Locate the cell with the specified text and output its [X, Y] center coordinate. 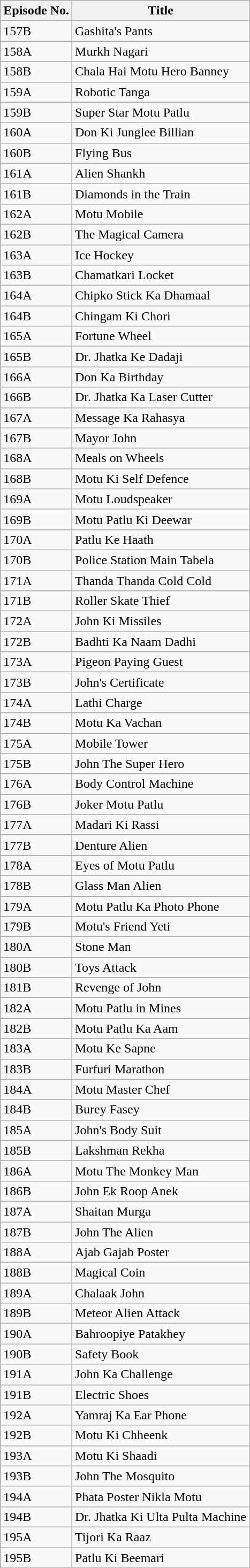
The Magical Camera [161, 234]
Motu Patlu Ki Deewar [161, 519]
182A [36, 1008]
188B [36, 1273]
Patlu Ke Haath [161, 540]
Safety Book [161, 1354]
178B [36, 886]
161B [36, 194]
186A [36, 1171]
Chalaak John [161, 1293]
185B [36, 1150]
195A [36, 1537]
John Ek Roop Anek [161, 1191]
John Ki Missiles [161, 621]
166B [36, 397]
165B [36, 357]
164A [36, 296]
John Ka Challenge [161, 1374]
161A [36, 173]
Motu Ki Self Defence [161, 479]
173A [36, 662]
Toys Attack [161, 967]
Patlu Ki Beemari [161, 1558]
Electric Shoes [161, 1395]
Glass Man Alien [161, 886]
Motu Ke Sapne [161, 1049]
185A [36, 1130]
Motu Master Chef [161, 1089]
167A [36, 418]
179A [36, 906]
Mobile Tower [161, 743]
176B [36, 804]
180A [36, 947]
Chamatkari Locket [161, 275]
189B [36, 1313]
172A [36, 621]
186B [36, 1191]
191A [36, 1374]
169B [36, 519]
166A [36, 377]
194B [36, 1517]
Tijori Ka Raaz [161, 1537]
183A [36, 1049]
178A [36, 865]
Ajab Gajab Poster [161, 1252]
Yamraj Ka Ear Phone [161, 1415]
Badhti Ka Naam Dadhi [161, 642]
Ice Hockey [161, 255]
Diamonds in the Train [161, 194]
Message Ka Rahasya [161, 418]
Magical Coin [161, 1273]
163A [36, 255]
172B [36, 642]
179B [36, 927]
John's Certificate [161, 682]
John The Mosquito [161, 1476]
195B [36, 1558]
190A [36, 1334]
Eyes of Motu Patlu [161, 865]
Chipko Stick Ka Dhamaal [161, 296]
187B [36, 1232]
162A [36, 214]
Madari Ki Rassi [161, 825]
Motu Ka Vachan [161, 723]
Dr. Jhatka Ke Dadaji [161, 357]
Motu Patlu in Mines [161, 1008]
Motu's Friend Yeti [161, 927]
Super Star Motu Patlu [161, 112]
157B [36, 31]
Lathi Charge [161, 703]
Don Ka Birthday [161, 377]
158B [36, 72]
Flying Bus [161, 153]
162B [36, 234]
Burey Fasey [161, 1110]
Episode No. [36, 11]
John's Body Suit [161, 1130]
Lakshman Rekha [161, 1150]
Revenge of John [161, 988]
171B [36, 601]
Meals on Wheels [161, 458]
Motu Patlu Ka Photo Phone [161, 906]
190B [36, 1354]
159B [36, 112]
Chingam Ki Chori [161, 316]
Motu The Monkey Man [161, 1171]
184B [36, 1110]
John The Alien [161, 1232]
169A [36, 499]
193B [36, 1476]
Thanda Thanda Cold Cold [161, 580]
Dr. Jhatka Ka Laser Cutter [161, 397]
John The Super Hero [161, 764]
Fortune Wheel [161, 336]
192B [36, 1435]
160B [36, 153]
Motu Loudspeaker [161, 499]
163B [36, 275]
Body Control Machine [161, 784]
Motu Mobile [161, 214]
Robotic Tanga [161, 92]
188A [36, 1252]
Denture Alien [161, 845]
176A [36, 784]
168B [36, 479]
Title [161, 11]
Motu Patlu Ka Aam [161, 1028]
177A [36, 825]
164B [36, 316]
175B [36, 764]
Motu Ki Chheenk [161, 1435]
191B [36, 1395]
175A [36, 743]
174A [36, 703]
Pigeon Paying Guest [161, 662]
194A [36, 1496]
Roller Skate Thief [161, 601]
Murkh Nagari [161, 51]
170B [36, 560]
Gashita's Pants [161, 31]
Mayor John [161, 438]
170A [36, 540]
Shaitan Murga [161, 1211]
Police Station Main Tabela [161, 560]
183B [36, 1069]
167B [36, 438]
Alien Shankh [161, 173]
Dr. Jhatka Ki Ulta Pulta Machine [161, 1517]
189A [36, 1293]
180B [36, 967]
Chala Hai Motu Hero Banney [161, 72]
168A [36, 458]
184A [36, 1089]
159A [36, 92]
171A [36, 580]
Meteor Alien Attack [161, 1313]
Bahroopiye Patakhey [161, 1334]
193A [36, 1456]
Joker Motu Patlu [161, 804]
165A [36, 336]
Don Ki Junglee Billian [161, 133]
182B [36, 1028]
Furfuri Marathon [161, 1069]
Motu Ki Shaadi [161, 1456]
160A [36, 133]
187A [36, 1211]
177B [36, 845]
173B [36, 682]
174B [36, 723]
Phata Poster Nikla Motu [161, 1496]
158A [36, 51]
192A [36, 1415]
181B [36, 988]
Stone Man [161, 947]
